Extract the [X, Y] coordinate from the center of the cell holding the provided text.  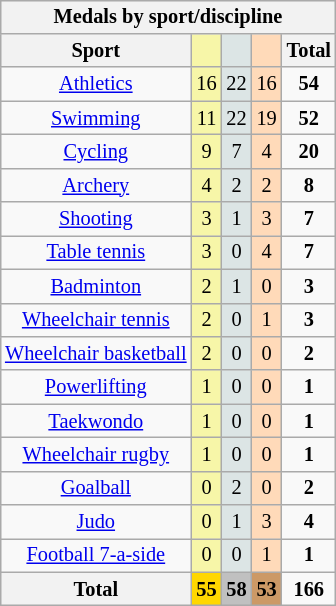
Judo [96, 522]
Shooting [96, 219]
Wheelchair tennis [96, 320]
19 [267, 118]
Sport [96, 51]
9 [206, 152]
Goalball [96, 488]
Taekwondo [96, 421]
54 [309, 84]
Athletics [96, 84]
53 [267, 589]
52 [309, 118]
Archery [96, 185]
Football 7-a-side [96, 556]
Powerlifting [96, 387]
Wheelchair basketball [96, 354]
58 [237, 589]
Badminton [96, 286]
166 [309, 589]
8 [309, 185]
Wheelchair rugby [96, 455]
55 [206, 589]
11 [206, 118]
Medals by sport/discipline [168, 17]
20 [309, 152]
Cycling [96, 152]
Table tennis [96, 253]
Swimming [96, 118]
